Search for the cell housing the specified text and yield its (X, Y) center coordinate. 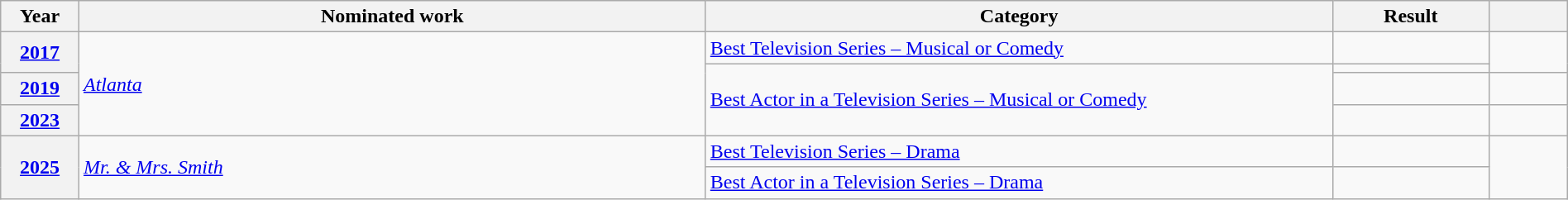
Nominated work (392, 17)
2017 (40, 53)
Atlanta (392, 84)
Best Actor in a Television Series – Drama (1019, 183)
Best Television Series – Musical or Comedy (1019, 48)
Year (40, 17)
2025 (40, 167)
2019 (40, 88)
Result (1411, 17)
Category (1019, 17)
2023 (40, 120)
Best Actor in a Television Series – Musical or Comedy (1019, 99)
Mr. & Mrs. Smith (392, 167)
Best Television Series – Drama (1019, 151)
